Provide the (x, y) coordinate of the cell's center where the given text is located.  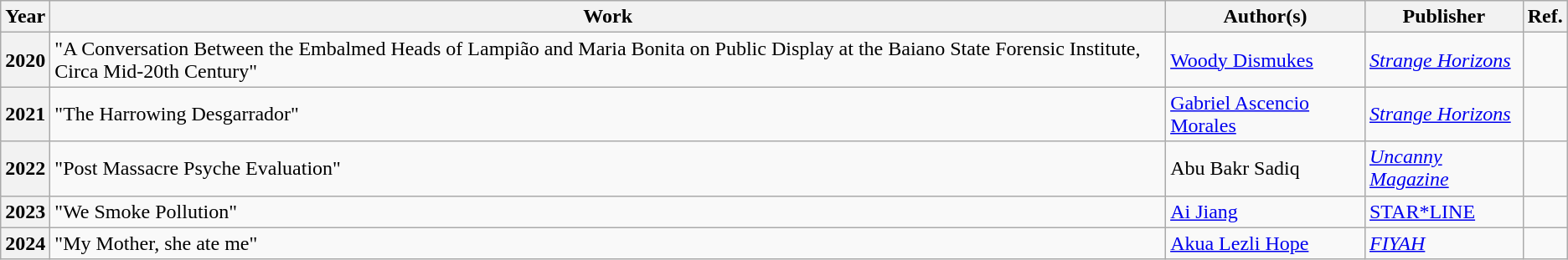
Ai Jiang (1266, 212)
"Post Massacre Psyche Evaluation" (608, 169)
"We Smoke Pollution" (608, 212)
2024 (25, 243)
Author(s) (1266, 17)
"The Harrowing Desgarrador" (608, 114)
2021 (25, 114)
2023 (25, 212)
Ref. (1545, 17)
Uncanny Magazine (1444, 169)
Publisher (1444, 17)
Woody Dismukes (1266, 60)
2022 (25, 169)
Work (608, 17)
Akua Lezli Hope (1266, 243)
"My Mother, she ate me" (608, 243)
Abu Bakr Sadiq (1266, 169)
2020 (25, 60)
STAR*LINE (1444, 212)
Year (25, 17)
Gabriel Ascencio Morales (1266, 114)
FIYAH (1444, 243)
